Locate the cell with the specified text and output its (X, Y) center coordinate. 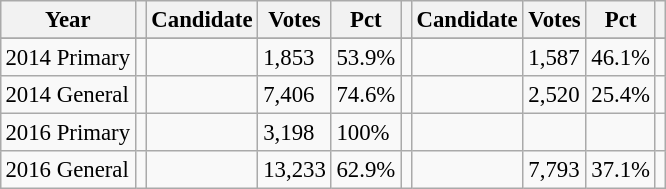
46.1% (620, 57)
3,198 (294, 133)
7,793 (554, 170)
2016 Primary (68, 133)
53.9% (366, 57)
37.1% (620, 170)
25.4% (620, 95)
2014 General (68, 95)
74.6% (366, 95)
100% (366, 133)
2014 Primary (68, 57)
13,233 (294, 170)
2016 General (68, 170)
Year (68, 20)
2,520 (554, 95)
62.9% (366, 170)
7,406 (294, 95)
1,853 (294, 57)
1,587 (554, 57)
